Locate the cell with the specified text and output its [x, y] center coordinate. 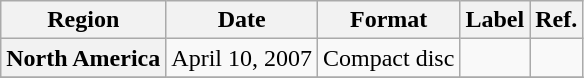
Ref. [556, 20]
Date [242, 20]
Format [389, 20]
Region [84, 20]
Label [495, 20]
April 10, 2007 [242, 58]
North America [84, 58]
Compact disc [389, 58]
